Capture the cell that displays the provided text and extract its (X, Y) central coordinate. 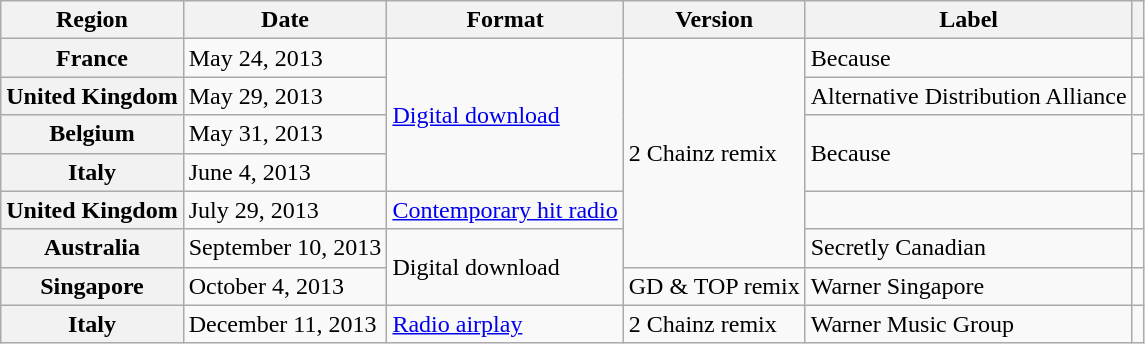
October 4, 2013 (285, 286)
France (92, 58)
Alternative Distribution Alliance (968, 96)
Region (92, 20)
Format (505, 20)
Belgium (92, 134)
September 10, 2013 (285, 248)
December 11, 2013 (285, 324)
May 31, 2013 (285, 134)
Label (968, 20)
Singapore (92, 286)
Warner Singapore (968, 286)
Warner Music Group (968, 324)
June 4, 2013 (285, 172)
July 29, 2013 (285, 210)
Australia (92, 248)
Contemporary hit radio (505, 210)
Date (285, 20)
May 24, 2013 (285, 58)
Secretly Canadian (968, 248)
Radio airplay (505, 324)
May 29, 2013 (285, 96)
GD & TOP remix (714, 286)
Version (714, 20)
